Identify which cell holds the provided text, then report its (X, Y) central coordinate. 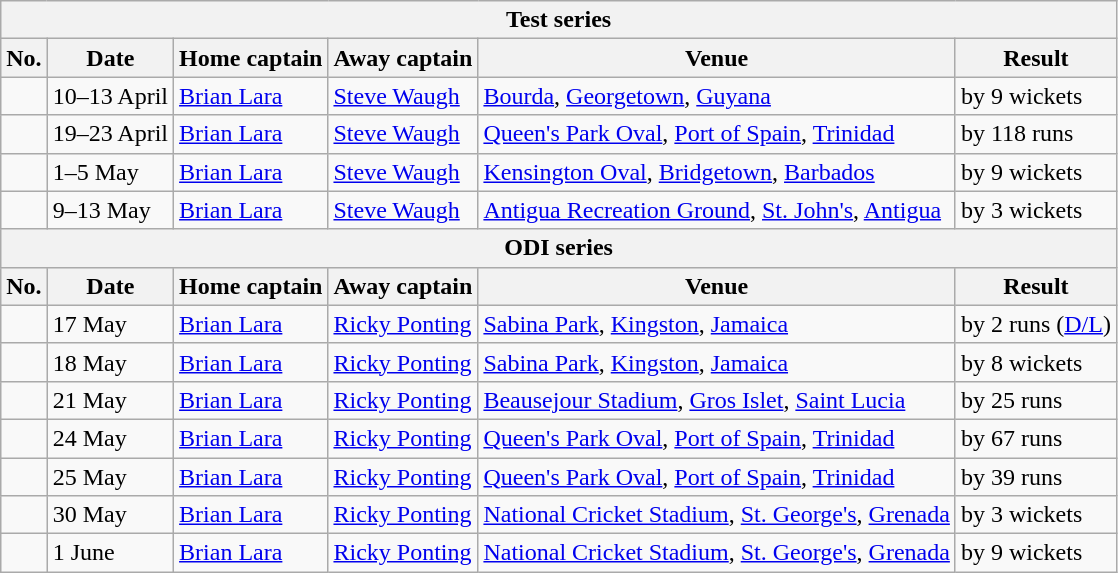
Kensington Oval, Bridgetown, Barbados (717, 172)
18 May (110, 362)
by 8 wickets (1036, 362)
24 May (110, 438)
by 2 runs (D/L) (1036, 324)
by 67 runs (1036, 438)
1 June (110, 553)
25 May (110, 477)
by 118 runs (1036, 134)
10–13 April (110, 96)
30 May (110, 515)
by 25 runs (1036, 400)
Beausejour Stadium, Gros Islet, Saint Lucia (717, 400)
17 May (110, 324)
by 39 runs (1036, 477)
Bourda, Georgetown, Guyana (717, 96)
21 May (110, 400)
9–13 May (110, 210)
Antigua Recreation Ground, St. John's, Antigua (717, 210)
Test series (559, 20)
19–23 April (110, 134)
1–5 May (110, 172)
ODI series (559, 248)
